Detect which cell encompasses the target text, then output its [X, Y] center coordinate. 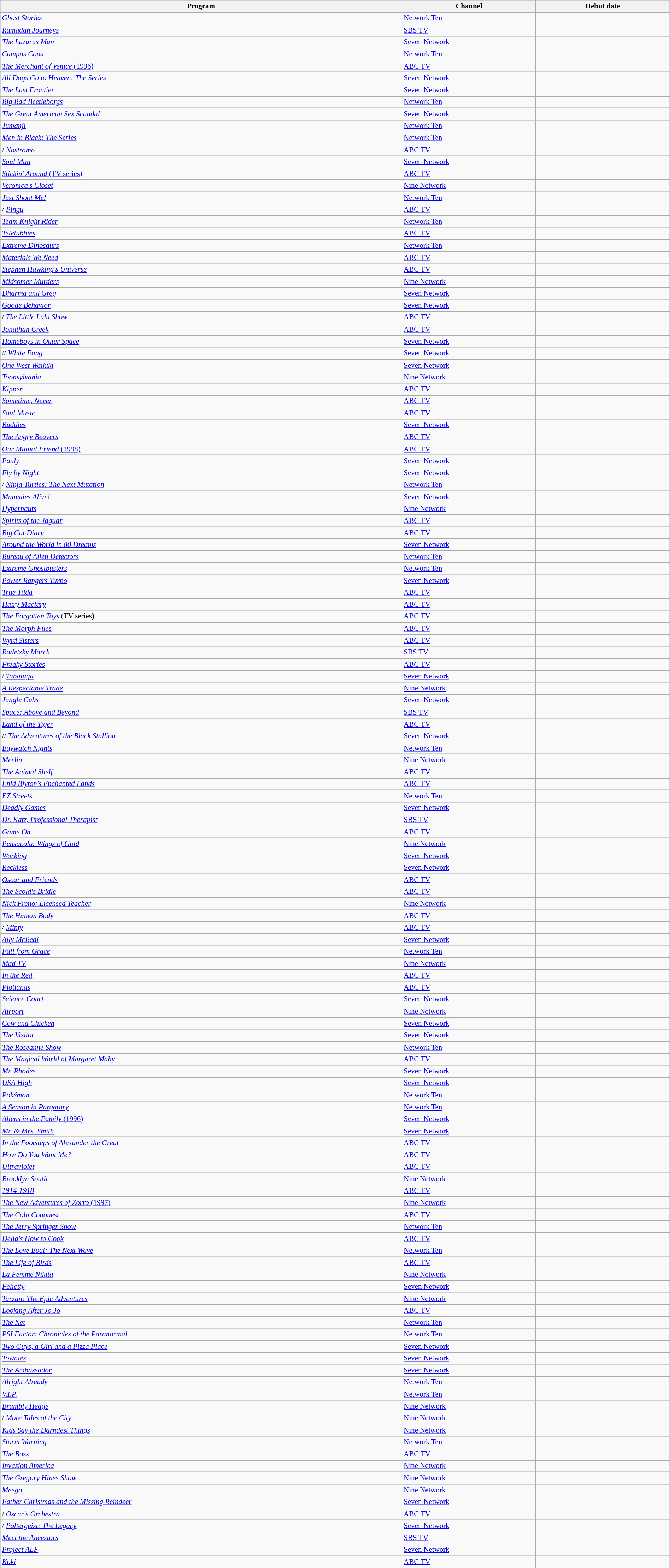
Hairy Maclary [201, 605]
1914-1918 [201, 1191]
/ The Little Lulu Show [201, 317]
Mummies Alive! [201, 497]
True Tilda [201, 593]
Oscar and Friends [201, 880]
PSI Factor: Chronicles of the Paranormal [201, 1334]
/ Oscar's Orchestra [201, 1514]
Meego [201, 1490]
Tarzan: The Epic Adventures [201, 1299]
The Ambassador [201, 1370]
Delia's How to Cook [201, 1239]
Invasion America [201, 1466]
Science Court [201, 999]
Materials We Need [201, 257]
Kids Say the Darndest Things [201, 1430]
In the Footsteps of Alexander the Great [201, 1143]
The Roseanne Show [201, 1047]
Baywatch Nights [201, 748]
Enid Blyton's Enchanted Lands [201, 784]
/ Pingu [201, 210]
Mr. & Mrs. Smith [201, 1131]
/ Minty [201, 928]
Freaky Stories [201, 664]
Program [201, 6]
/ Ninja Turtles: The Next Mutation [201, 485]
The Cola Conquest [201, 1215]
Deadly Games [201, 808]
Jumanji [201, 126]
USA High [201, 1083]
The Morph Files [201, 629]
Sometime, Never [201, 401]
Land of the Tiger [201, 724]
Two Guys, a Girl and a Pizza Place [201, 1346]
Around the World in 80 Dreams [201, 545]
Toonsylvania [201, 377]
Father Christmas and the Missing Reindeer [201, 1502]
Stephen Hawking's Universe [201, 269]
Cow and Chicken [201, 1023]
The Jerry Springer Show [201, 1227]
The Last Frontier [201, 90]
Power Rangers Turbo [201, 581]
The New Adventures of Zorro (1997) [201, 1203]
The Animal Shelf [201, 772]
Campus Cops [201, 54]
Soul Man [201, 162]
One West Waikiki [201, 365]
Ghost Stories [201, 18]
Jonathan Creek [201, 329]
Men in Black: The Series [201, 138]
// White Fang [201, 353]
/ Poltergeist: The Legacy [201, 1526]
V.I.P. [201, 1394]
Alright Already [201, 1382]
The Scold's Bridle [201, 892]
Extreme Dinosaurs [201, 246]
Stickin' Around (TV series) [201, 174]
Fly by Night [201, 473]
Radetzky March [201, 652]
All Dogs Go to Heaven: The Series [201, 78]
The Lazarus Man [201, 42]
The Human Body [201, 916]
A Season in Purgatory [201, 1107]
Team Knight Rider [201, 222]
The Boss [201, 1454]
Pauly [201, 461]
Dr. Katz, Professional Therapist [201, 820]
Big Cat Diary [201, 533]
EZ Streets [201, 796]
The Visitor [201, 1035]
Ultraviolet [201, 1167]
The Love Boat: The Next Wave [201, 1251]
Homeboys in Outer Space [201, 341]
Bureau of Alien Detectors [201, 556]
Goode Behavior [201, 305]
Brambly Hedge [201, 1406]
Game On [201, 832]
The Merchant of Venice (1996) [201, 66]
Koki [201, 1562]
Pensacola: Wings of Gold [201, 844]
Big Bad Beetleborgs [201, 102]
Buddies [201, 425]
/ Tabaluga [201, 676]
Storm Warning [201, 1442]
How Do You Want Me? [201, 1155]
Pokémon [201, 1095]
Space: Above and Beyond [201, 712]
Meet the Ancestors [201, 1538]
Soul Music [201, 413]
Ally McBeal [201, 939]
Ramadan Journeys [201, 30]
Brooklyn South [201, 1179]
Extreme Ghostbusters [201, 569]
Reckless [201, 868]
In the Red [201, 975]
Hypernauts [201, 509]
La Femme Nikita [201, 1275]
Just Shoot Me! [201, 198]
Spirits of the Jaguar [201, 521]
Dharma and Greg [201, 293]
Aliens in the Family (1996) [201, 1119]
Kipper [201, 389]
Midsomer Murders [201, 281]
Channel [469, 6]
Teletubbies [201, 234]
Plotlands [201, 987]
Fall from Grace [201, 951]
Debut date [603, 6]
Looking After Jo Jo [201, 1311]
Wyrd Sisters [201, 640]
Project ALF [201, 1550]
Airport [201, 1012]
Felicity [201, 1287]
/ Nostromo [201, 150]
The Life of Birds [201, 1263]
Jungle Cubs [201, 700]
The Angry Beavers [201, 437]
Mr. Rhodes [201, 1071]
Merlin [201, 760]
Working [201, 856]
/ More Tales of the City [201, 1418]
Mad TV [201, 963]
The Magical World of Margaret Mahy [201, 1059]
// The Adventures of the Black Stallion [201, 736]
The Gregory Hines Show [201, 1478]
A Respectable Trade [201, 688]
Townies [201, 1358]
The Forgotten Toys (TV series) [201, 617]
Nick Freno: Licensed Teacher [201, 904]
The Great American Sex Scandal [201, 114]
Veronica's Closet [201, 186]
Our Mutual Friend (1998) [201, 449]
The Net [201, 1322]
